Return (x, y) of the center of cell containing provided text 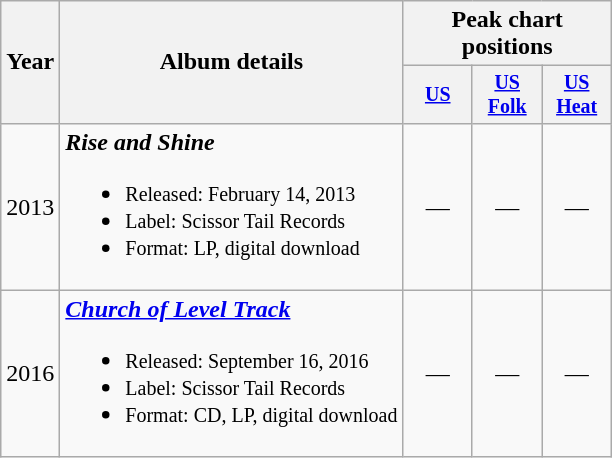
USHeat (576, 94)
Peak chart positions (507, 34)
2013 (30, 206)
US (438, 94)
Album details (232, 62)
Church of Level TrackReleased: September 16, 2016Label: Scissor Tail RecordsFormat: CD, LP, digital download (232, 374)
Rise and ShineReleased: February 14, 2013Label: Scissor Tail RecordsFormat: LP, digital download (232, 206)
2016 (30, 374)
Year (30, 62)
USFolk (506, 94)
